Output the (X, Y) coordinate of the center of the cell containing the given text.  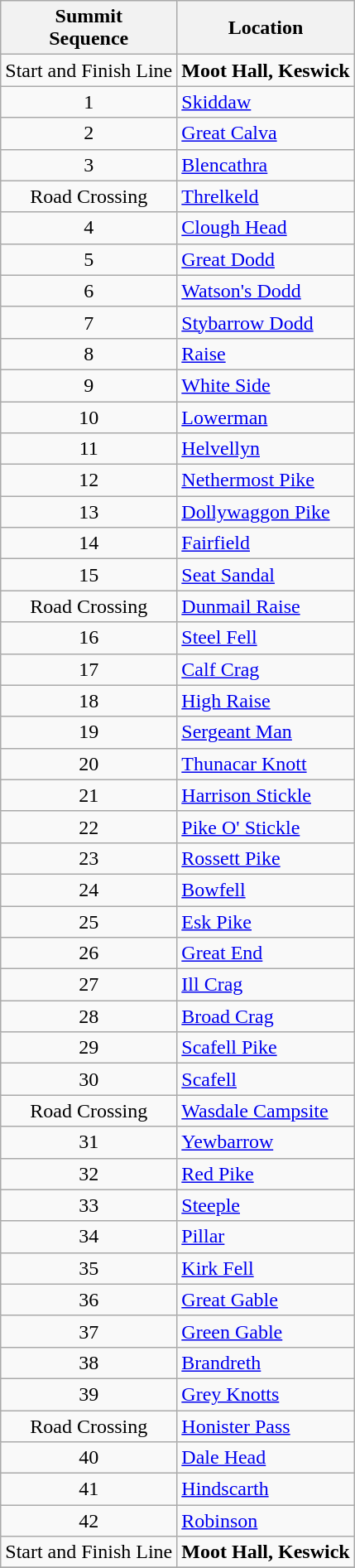
Kirk Fell (266, 1268)
32 (89, 1174)
5 (89, 259)
Seat Sandal (266, 575)
Fairfield (266, 543)
37 (89, 1331)
Summit Sequence (89, 28)
12 (89, 480)
Sergeant Man (266, 732)
40 (89, 1458)
Honister Pass (266, 1426)
4 (89, 228)
Robinson (266, 1521)
Threlkeld (266, 196)
Watson's Dodd (266, 291)
27 (89, 985)
21 (89, 795)
Esk Pike (266, 922)
High Raise (266, 701)
Ill Crag (266, 985)
9 (89, 385)
10 (89, 417)
Bowfell (266, 890)
Calf Crag (266, 669)
31 (89, 1142)
18 (89, 701)
Nethermost Pike (266, 480)
Scafell Pike (266, 1048)
38 (89, 1363)
14 (89, 543)
34 (89, 1237)
Pike O' Stickle (266, 827)
Great Dodd (266, 259)
Dunmail Raise (266, 606)
Great Gable (266, 1300)
Great Calva (266, 133)
29 (89, 1048)
2 (89, 133)
15 (89, 575)
22 (89, 827)
35 (89, 1268)
26 (89, 953)
Grey Knotts (266, 1394)
White Side (266, 385)
Steel Fell (266, 638)
6 (89, 291)
Pillar (266, 1237)
Scafell (266, 1079)
8 (89, 354)
Dollywaggon Pike (266, 512)
Stybarrow Dodd (266, 322)
Great End (266, 953)
Red Pike (266, 1174)
28 (89, 1016)
23 (89, 858)
36 (89, 1300)
13 (89, 512)
Raise (266, 354)
Green Gable (266, 1331)
Wasdale Campsite (266, 1111)
Blencathra (266, 165)
Yewbarrow (266, 1142)
Clough Head (266, 228)
41 (89, 1489)
33 (89, 1205)
Broad Crag (266, 1016)
24 (89, 890)
19 (89, 732)
Brandreth (266, 1363)
Skiddaw (266, 102)
7 (89, 322)
1 (89, 102)
20 (89, 764)
Hindscarth (266, 1489)
Thunacar Knott (266, 764)
Harrison Stickle (266, 795)
Dale Head (266, 1458)
Lowerman (266, 417)
42 (89, 1521)
17 (89, 669)
3 (89, 165)
25 (89, 922)
Location (266, 28)
39 (89, 1394)
Helvellyn (266, 449)
30 (89, 1079)
11 (89, 449)
Steeple (266, 1205)
Rossett Pike (266, 858)
16 (89, 638)
